Identify which cell holds the provided text, then report its (X, Y) central coordinate. 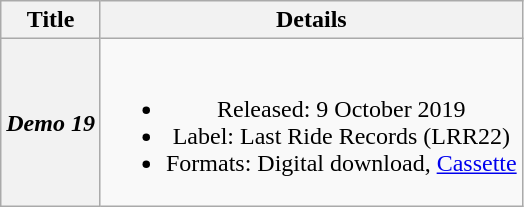
Released: 9 October 2019Label: Last Ride Records (LRR22)Formats: Digital download, Cassette (311, 122)
Title (51, 20)
Details (311, 20)
Demo 19 (51, 122)
